Locate the cell with the specified text and output its [X, Y] center coordinate. 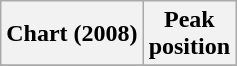
Chart (2008) [72, 34]
Peakposition [189, 34]
